Capture the cell that displays the provided text and extract its [X, Y] central coordinate. 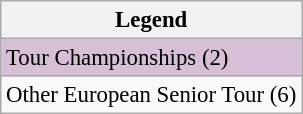
Tour Championships (2) [152, 58]
Other European Senior Tour (6) [152, 95]
Legend [152, 20]
